For the text-containing cell, return its midpoint in [x, y] coordinate format. 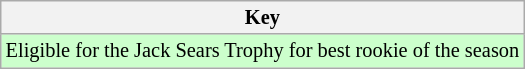
Key [262, 17]
Eligible for the Jack Sears Trophy for best rookie of the season [262, 51]
